Provide the (x, y) coordinate of the cell's center where the given text is located.  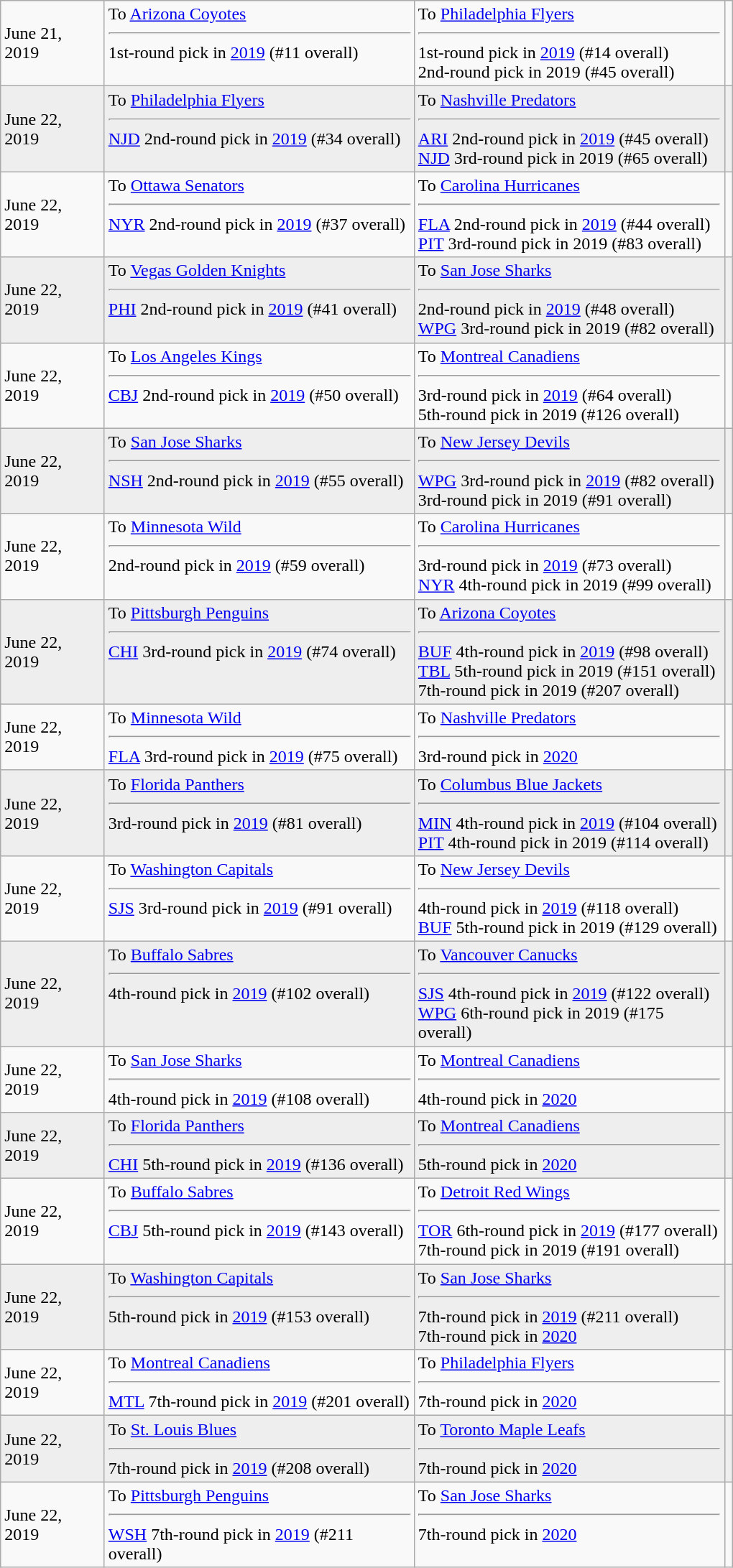
To New Jersey Devils4th-round pick in 2019 (#118 overall)BUF 5th-round pick in 2019 (#129 overall) (569, 898)
To Columbus Blue JacketsMIN 4th-round pick in 2019 (#104 overall)PIT 4th-round pick in 2019 (#114 overall) (569, 813)
To St. Louis Blues7th-round pick in 2019 (#208 overall) (259, 1449)
To Buffalo SabresCBJ 5th-round pick in 2019 (#143 overall) (259, 1221)
To Nashville Predators3rd-round pick in 2020 (569, 737)
To Philadelphia FlyersNJD 2nd-round pick in 2019 (#34 overall) (259, 129)
To Vegas Golden KnightsPHI 2nd-round pick in 2019 (#41 overall) (259, 300)
To Minnesota WildFLA 3rd-round pick in 2019 (#75 overall) (259, 737)
To Buffalo Sabres4th-round pick in 2019 (#102 overall) (259, 993)
To San Jose Sharks7th-round pick in 2020 (569, 1524)
To New Jersey DevilsWPG 3rd-round pick in 2019 (#82 overall)3rd-round pick in 2019 (#91 overall) (569, 471)
June 21, 2019 (53, 43)
To Arizona CoyotesBUF 4th-round pick in 2019 (#98 overall)TBL 5th-round pick in 2019 (#151 overall)7th-round pick in 2019 (#207 overall) (569, 651)
To Florida Panthers3rd-round pick in 2019 (#81 overall) (259, 813)
To San Jose Sharks2nd-round pick in 2019 (#48 overall)WPG 3rd-round pick in 2019 (#82 overall) (569, 300)
To Toronto Maple Leafs7th-round pick in 2020 (569, 1449)
To Montreal Canadiens5th-round pick in 2020 (569, 1146)
To Ottawa SenatorsNYR 2nd-round pick in 2019 (#37 overall) (259, 214)
To Pittsburgh PenguinsWSH 7th-round pick in 2019 (#211 overall) (259, 1524)
To Carolina Hurricanes3rd-round pick in 2019 (#73 overall)NYR 4th-round pick in 2019 (#99 overall) (569, 556)
To Nashville PredatorsARI 2nd-round pick in 2019 (#45 overall)NJD 3rd-round pick in 2019 (#65 overall) (569, 129)
To San Jose SharksNSH 2nd-round pick in 2019 (#55 overall) (259, 471)
To Vancouver CanucksSJS 4th-round pick in 2019 (#122 overall)WPG 6th-round pick in 2019 (#175 overall) (569, 993)
To Detroit Red WingsTOR 6th-round pick in 2019 (#177 overall)7th-round pick in 2019 (#191 overall) (569, 1221)
To San Jose Sharks7th-round pick in 2019 (#211 overall)7th-round pick in 2020 (569, 1307)
To Montreal Canadiens4th-round pick in 2020 (569, 1079)
To Pittsburgh PenguinsCHI 3rd-round pick in 2019 (#74 overall) (259, 651)
To Minnesota Wild2nd-round pick in 2019 (#59 overall) (259, 556)
To Montreal Canadiens3rd-round pick in 2019 (#64 overall)5th-round pick in 2019 (#126 overall) (569, 385)
To Montreal CanadiensMTL 7th-round pick in 2019 (#201 overall) (259, 1383)
To Philadelphia Flyers1st-round pick in 2019 (#14 overall)2nd-round pick in 2019 (#45 overall) (569, 43)
To Washington Capitals5th-round pick in 2019 (#153 overall) (259, 1307)
To Philadelphia Flyers7th-round pick in 2020 (569, 1383)
To Florida PanthersCHI 5th-round pick in 2019 (#136 overall) (259, 1146)
To Washington CapitalsSJS 3rd-round pick in 2019 (#91 overall) (259, 898)
To San Jose Sharks4th-round pick in 2019 (#108 overall) (259, 1079)
To Arizona Coyotes1st-round pick in 2019 (#11 overall) (259, 43)
To Los Angeles KingsCBJ 2nd-round pick in 2019 (#50 overall) (259, 385)
To Carolina HurricanesFLA 2nd-round pick in 2019 (#44 overall)PIT 3rd-round pick in 2019 (#83 overall) (569, 214)
